Return [x, y] of the center of cell containing provided text 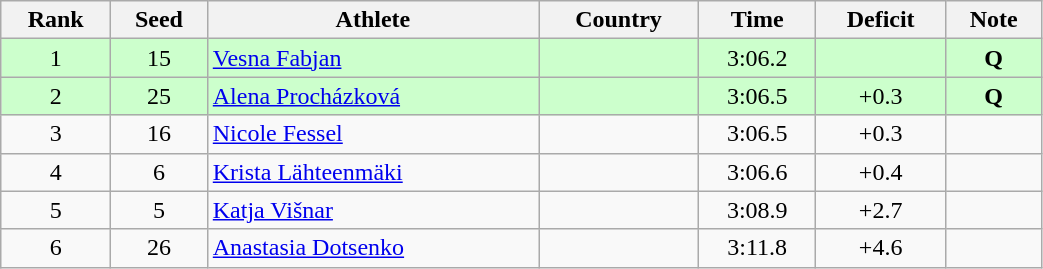
Note [994, 20]
+2.7 [880, 210]
25 [160, 96]
1 [56, 58]
16 [160, 134]
26 [160, 248]
3 [56, 134]
+0.4 [880, 172]
Nicole Fessel [372, 134]
3:06.6 [758, 172]
3:06.2 [758, 58]
15 [160, 58]
Country [619, 20]
Time [758, 20]
4 [56, 172]
Anastasia Dotsenko [372, 248]
Seed [160, 20]
3:08.9 [758, 210]
Rank [56, 20]
Katja Višnar [372, 210]
3:11.8 [758, 248]
+4.6 [880, 248]
Vesna Fabjan [372, 58]
2 [56, 96]
Krista Lähteenmäki [372, 172]
Athlete [372, 20]
Deficit [880, 20]
Alena Procházková [372, 96]
